Scan for the cell matching the given text and deliver its [X, Y] coordinate at center. 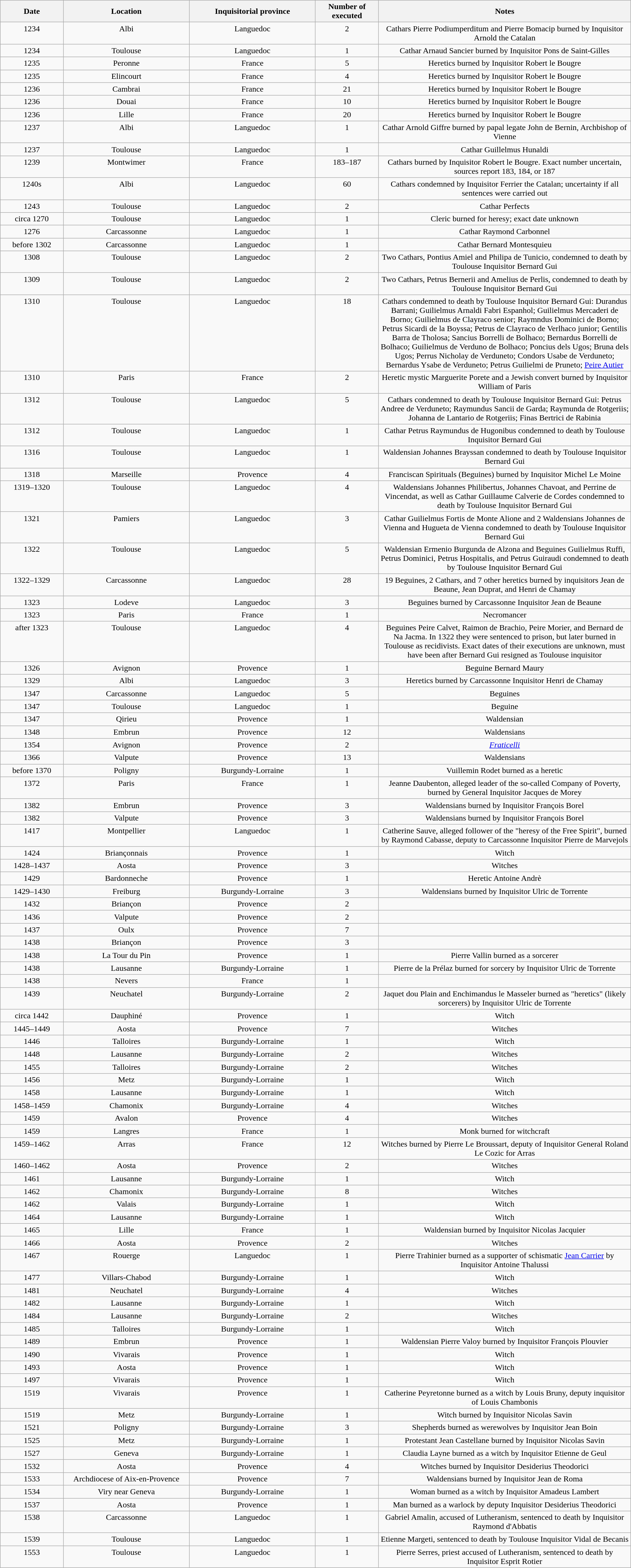
1348 [32, 732]
1460–1462 [32, 1166]
Waldensian burned by Inquisitor Nicolas Jacquier [505, 1230]
Marseille [126, 474]
Franciscan Spirituals (Beguines) burned by Inquisitor Michel Le Moine [505, 474]
before 1302 [32, 245]
Woman burned as a witch by Inquisitor Amadeus Lambert [505, 1492]
Pierre Trahinier burned as a supporter of schismatic Jean Carrier by Inquisitor Antoine Thalussi [505, 1260]
Shepherds burned as werewolves by Inquisitor Jean Boin [505, 1428]
Dauphiné [126, 1016]
1316 [32, 457]
Viry near Geneva [126, 1492]
1497 [32, 1380]
Witches burned by Inquisitor Desiderius Theodorici [505, 1466]
1322–1329 [32, 585]
28 [347, 585]
Cathar Arnaud Sancier burned by Inquisitor Pons de Saint-Gilles [505, 51]
1481 [32, 1290]
1439 [32, 998]
1319–1320 [32, 496]
Witches burned by Pierre Le Broussart, deputy of Inquisitor General Roland Le Cozic for Arras [505, 1149]
1458–1459 [32, 1106]
1432 [32, 904]
Langres [126, 1131]
circa 1270 [32, 219]
Heretics burned by Carcassonne Inquisitor Henri de Chamay [505, 681]
1490 [32, 1354]
Cathars burned by Inquisitor Robert le Bougre. Exact number uncertain, sources report 183, 184, or 187 [505, 166]
Heretic mystic Marguerite Porete and a Jewish convert burned by Inquisitor William of Paris [505, 382]
1429 [32, 878]
Montpellier [126, 835]
Waldensians burned by Inquisitor Jean de Roma [505, 1479]
1366 [32, 758]
Witch burned by Inquisitor Nicolas Savin [505, 1415]
Qirieu [126, 719]
Villars-Chabod [126, 1277]
Elincourt [126, 76]
1533 [32, 1479]
1318 [32, 474]
1464 [32, 1217]
Oulx [126, 930]
1326 [32, 668]
1489 [32, 1342]
1459–1462 [32, 1149]
1532 [32, 1466]
1446 [32, 1041]
Arras [126, 1149]
Vuillemin Rodet burned as a heretic [505, 770]
1417 [32, 835]
1527 [32, 1453]
Valais [126, 1204]
Bardonneche [126, 878]
1276 [32, 232]
Waldensian Pierre Valoy burned by Inquisitor François Plouvier [505, 1342]
Geneva [126, 1453]
1240s [32, 189]
1467 [32, 1260]
Cathar Perfects [505, 206]
Cathar Bernard Montesquieu [505, 245]
Beguine [505, 706]
20 [347, 115]
1445–1449 [32, 1028]
Nevers [126, 981]
Fraticelli [505, 745]
13 [347, 758]
Man burned as a warlock by deputy Inquisitor Desiderius Theodorici [505, 1505]
Waldensian [505, 719]
1482 [32, 1303]
Beguines burned by Carcassonne Inquisitor Jean de Beaune [505, 602]
1458 [32, 1093]
1308 [32, 262]
1521 [32, 1428]
60 [347, 189]
Pierre de la Prélaz burned for sorcery by Inquisitor Ulric de Torrente [505, 968]
Claudia Layne burned as a witch by Inquisitor Etienne de Geul [505, 1453]
183–187 [347, 166]
Freiburg [126, 891]
1461 [32, 1179]
Jaquet dou Plain and Enchimandus le Masseler burned as "heretics" (likely sorcerers) by Inquisitor Ulric de Torrente [505, 998]
19 Beguines, 2 Cathars, and 7 other heretics burned by inquisitors Jean de Beaune, Jean Duprat, and Henri de Chamay [505, 585]
21 [347, 89]
Beguine Bernard Maury [505, 668]
1239 [32, 166]
Peronne [126, 63]
1525 [32, 1440]
Notes [505, 11]
Archdiocese of Aix-en-Provence [126, 1479]
1243 [32, 206]
before 1370 [32, 770]
Gabriel Amalin, accused of Lutheranism, sentenced to death by Inquisitor Raymond d'Abbatis [505, 1522]
circa 1442 [32, 1016]
Briançonnais [126, 853]
1456 [32, 1080]
Inquisitorial province [252, 11]
1466 [32, 1243]
Heretic Antoine Andrè [505, 878]
1448 [32, 1054]
Pamiers [126, 527]
1437 [32, 930]
1485 [32, 1329]
1372 [32, 788]
Cathars condemned by Inquisitor Ferrier the Catalan; uncertainty if all sentences were carried out [505, 189]
1484 [32, 1316]
Jeanne Daubenton, alleged leader of the so-called Company of Poverty, burned by General Inquisitor Jacques de Morey [505, 788]
Location [126, 11]
1428–1437 [32, 866]
Cathars Pierre Podiumperditum and Pierre Bomacip burned by Inquisitor Arnold the Catalan [505, 33]
Cleric burned for heresy; exact date unknown [505, 219]
1538 [32, 1522]
Montwimer [126, 166]
Catherine Peyretonne burned as a witch by Louis Bruny, deputy inquisitor of Louis Chambonis [505, 1397]
Catherine Sauve, alleged follower of the "heresy of the Free Spirit", burned by Raymond Cabasse, deputy to Carcassonne Inquisitor Pierre de Marvejols [505, 835]
1539 [32, 1539]
Date [32, 11]
Cathar Guillelmus Hunaldi [505, 149]
1493 [32, 1367]
Two Cathars, Pontius Amiel and Philipa de Tunicio, condemned to death by Toulouse Inquisitor Bernard Gui [505, 262]
Two Cathars, Petrus Bernerii and Amelius de Perlis, condemned to death by Toulouse Inquisitor Bernard Gui [505, 284]
Douai [126, 102]
1309 [32, 284]
18 [347, 333]
Number of executed [347, 11]
Protestant Jean Castellane burned by Inquisitor Nicolas Savin [505, 1440]
Cambrai [126, 89]
1436 [32, 917]
Pierre Vallin burned as a sorcerer [505, 955]
Lodeve [126, 602]
Necromancer [505, 615]
1329 [32, 681]
Avalon [126, 1118]
1424 [32, 853]
after 1323 [32, 641]
1534 [32, 1492]
1553 [32, 1557]
Pierre Serres, priest accused of Lutheranism, sentenced to death by Inquisitor Esprit Rotier [505, 1557]
Rouerge [126, 1260]
La Tour du Pin [126, 955]
Beguines [505, 694]
Etienne Margeti, sentenced to death by Toulouse Inquisitor Vidal de Becanis [505, 1539]
1455 [32, 1067]
Cathar Arnold Giffre burned by papal legate John de Bernin, Archbishop of Vienne [505, 132]
1537 [32, 1505]
Waldensians burned by Inquisitor Ulric de Torrente [505, 891]
Waldensian Johannes Brayssan condemned to death by Toulouse Inquisitor Bernard Gui [505, 457]
1322 [32, 558]
1477 [32, 1277]
Cathar Petrus Raymundus de Hugonibus condemned to death by Toulouse Inquisitor Bernard Gui [505, 435]
Cathar Raymond Carbonnel [505, 232]
1465 [32, 1230]
1321 [32, 527]
8 [347, 1191]
Monk burned for witchcraft [505, 1131]
1354 [32, 745]
1429–1430 [32, 891]
10 [347, 102]
